Pinpoint the cell where the given text exists, returning its [x, y] midpoint coordinate. 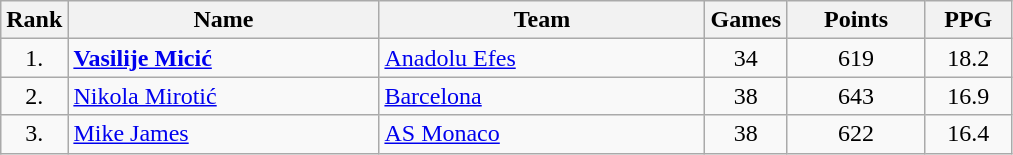
Team [542, 20]
3. [34, 134]
Name [224, 20]
Games [746, 20]
Vasilije Micić [224, 58]
PPG [968, 20]
16.9 [968, 96]
1. [34, 58]
643 [856, 96]
18.2 [968, 58]
Mike James [224, 134]
Points [856, 20]
Nikola Mirotić [224, 96]
AS Monaco [542, 134]
Rank [34, 20]
619 [856, 58]
2. [34, 96]
Anadolu Efes [542, 58]
34 [746, 58]
622 [856, 134]
Barcelona [542, 96]
16.4 [968, 134]
